Capture the cell that displays the provided text and extract its [x, y] central coordinate. 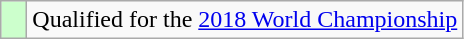
Qualified for the 2018 World Championship [245, 20]
